Return (x, y) of the center of cell containing provided text 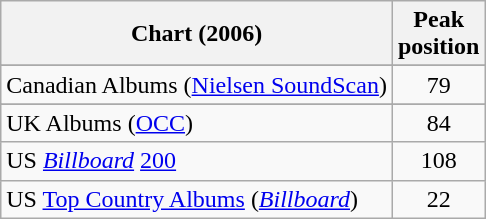
US Billboard 200 (197, 161)
US Top Country Albums (Billboard) (197, 199)
84 (438, 123)
79 (438, 85)
Peakposition (438, 34)
UK Albums (OCC) (197, 123)
Chart (2006) (197, 34)
Canadian Albums (Nielsen SoundScan) (197, 85)
108 (438, 161)
22 (438, 199)
